Search for the cell housing the specified text and yield its [X, Y] center coordinate. 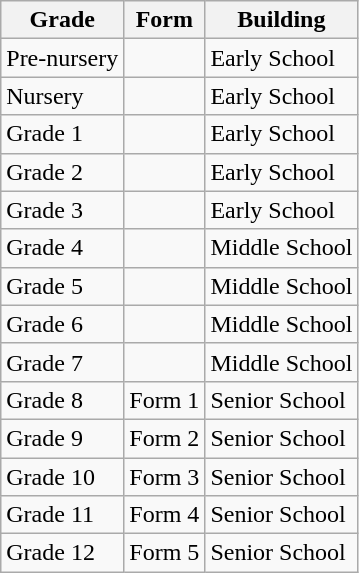
Form 4 [164, 515]
Form 5 [164, 553]
Grade 10 [62, 477]
Grade 7 [62, 362]
Building [282, 20]
Form [164, 20]
Grade 9 [62, 438]
Grade 6 [62, 324]
Grade 12 [62, 553]
Form 2 [164, 438]
Nursery [62, 96]
Form 1 [164, 400]
Grade 4 [62, 248]
Grade 11 [62, 515]
Pre-nursery [62, 58]
Grade 3 [62, 210]
Grade 1 [62, 134]
Grade 2 [62, 172]
Form 3 [164, 477]
Grade 5 [62, 286]
Grade 8 [62, 400]
Grade [62, 20]
